Detect which cell encompasses the target text, then output its [x, y] center coordinate. 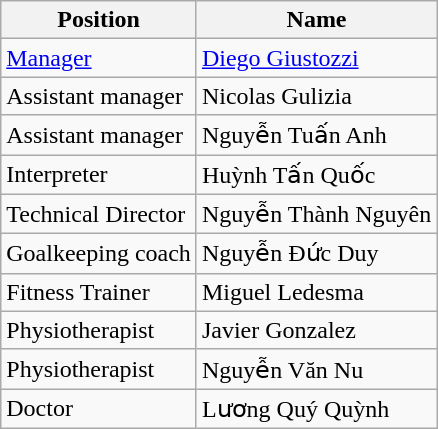
Diego Giustozzi [316, 58]
Nicolas Gulizia [316, 96]
Nguyễn Thành Nguyên [316, 214]
Javier Gonzalez [316, 330]
Nguyễn Đức Duy [316, 254]
Miguel Ledesma [316, 292]
Doctor [99, 409]
Lương Quý Quỳnh [316, 409]
Nguyễn Tuấn Anh [316, 135]
Position [99, 20]
Nguyễn Văn Nu [316, 369]
Goalkeeping coach [99, 254]
Name [316, 20]
Huỳnh Tấn Quốc [316, 174]
Technical Director [99, 214]
Manager [99, 58]
Fitness Trainer [99, 292]
Interpreter [99, 174]
